For the text-containing cell, return its midpoint in (X, Y) coordinate format. 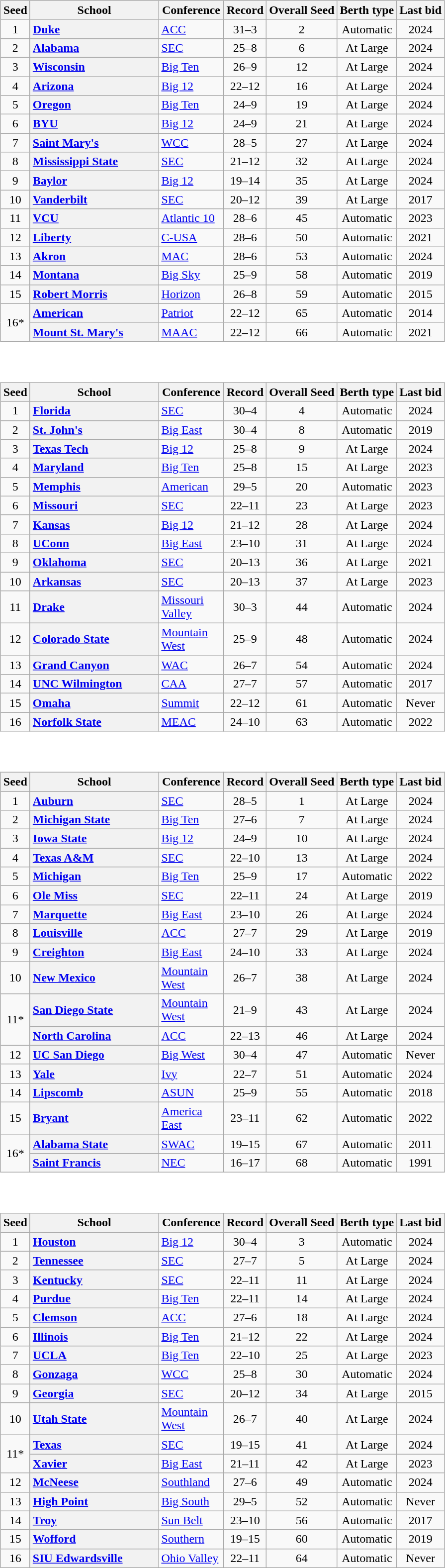
19–14 (245, 181)
Duke (94, 29)
Big Sky (191, 275)
34 (302, 1393)
52 (302, 1501)
51 (302, 1074)
31–3 (245, 29)
59 (302, 294)
46 (302, 1036)
Michigan State (94, 820)
Houston (94, 1242)
Gonzaga (94, 1374)
39 (302, 199)
67 (302, 1144)
MAAC (191, 332)
VCU (94, 218)
Horizon (191, 294)
St. John's (94, 430)
Clemson (94, 1317)
Troy (94, 1520)
38 (302, 978)
26–8 (245, 294)
22 (302, 1337)
Purdue (94, 1298)
Marquette (94, 914)
57 (302, 684)
Big West (191, 1055)
21–9 (245, 1010)
30–3 (245, 607)
Liberty (94, 237)
50 (302, 237)
28 (302, 524)
48 (302, 640)
Memphis (94, 487)
Xavier (94, 1464)
65 (302, 313)
Missouri (94, 505)
Texas A&M (94, 858)
Mississippi State (94, 162)
Wisconsin (94, 67)
23 (302, 505)
America East (191, 1118)
55 (302, 1092)
43 (302, 1010)
SWAC (191, 1144)
37 (302, 582)
Ole Miss (94, 895)
Michigan (94, 877)
45 (302, 218)
Florida (94, 411)
30 (302, 1374)
Oregon (94, 105)
56 (302, 1520)
25 (302, 1356)
Drake (94, 607)
61 (302, 703)
UCLA (94, 1356)
Oklahoma (94, 562)
36 (302, 562)
UConn (94, 543)
High Point (94, 1501)
64 (302, 1558)
C-USA (191, 237)
Southern (191, 1539)
62 (302, 1118)
Texas (94, 1445)
UNC Wilmington (94, 684)
Patriot (191, 313)
MAC (191, 256)
42 (302, 1464)
Iowa State (94, 839)
17 (302, 877)
Alabama (94, 48)
Wofford (94, 1539)
66 (302, 332)
Creighton (94, 952)
Missouri Valley (191, 607)
Sun Belt (191, 1520)
Texas Tech (94, 449)
Kentucky (94, 1279)
22–7 (245, 1074)
Yale (94, 1074)
UC San Diego (94, 1055)
New Mexico (94, 978)
35 (302, 181)
Tennessee (94, 1261)
22–13 (245, 1036)
23–11 (245, 1118)
WAC (191, 665)
41 (302, 1445)
Atlantic 10 (191, 218)
53 (302, 256)
Saint Francis (94, 1163)
44 (302, 607)
Omaha (94, 703)
29 (302, 933)
18 (302, 1317)
16–17 (245, 1163)
2011 (421, 1144)
Akron (94, 256)
Ivy (191, 1074)
2014 (421, 313)
27 (302, 143)
24 (302, 895)
Auburn (94, 800)
32 (302, 162)
Louisville (94, 933)
Illinois (94, 1337)
NEC (191, 1163)
Norfolk State (94, 722)
SIU Edwardsville (94, 1558)
1991 (421, 1163)
33 (302, 952)
North Carolina (94, 1036)
MEAC (191, 722)
Baylor (94, 181)
ASUN (191, 1092)
40 (302, 1419)
47 (302, 1055)
Arkansas (94, 582)
2018 (421, 1092)
Kansas (94, 524)
21 (302, 124)
63 (302, 722)
Ohio Valley (191, 1558)
54 (302, 665)
26 (302, 914)
Grand Canyon (94, 665)
Maryland (94, 468)
49 (302, 1482)
Saint Mary's (94, 143)
Big South (191, 1501)
BYU (94, 124)
Montana (94, 275)
20 (302, 487)
19 (302, 105)
26–9 (245, 67)
Alabama State (94, 1144)
CAA (191, 684)
Lipscomb (94, 1092)
Robert Morris (94, 294)
Utah State (94, 1419)
58 (302, 275)
McNeese (94, 1482)
Summit (191, 703)
31 (302, 543)
21–11 (245, 1464)
Mount St. Mary's (94, 332)
Southland (191, 1482)
68 (302, 1163)
Colorado State (94, 640)
San Diego State (94, 1010)
Arizona (94, 86)
Vanderbilt (94, 199)
Georgia (94, 1393)
60 (302, 1539)
Bryant (94, 1118)
